Provide the [x, y] coordinate of the cell's center where the given text is located.  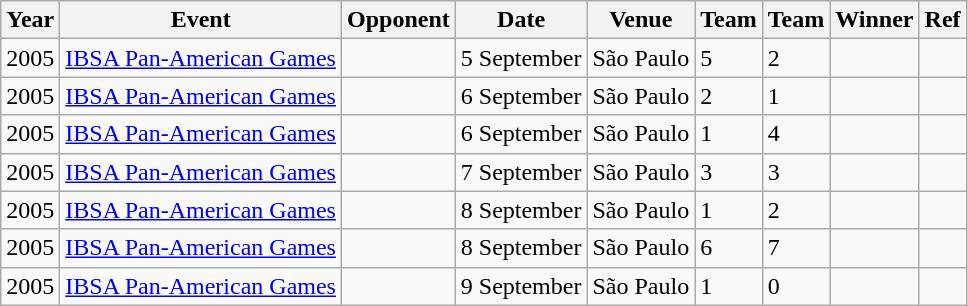
7 September [521, 172]
Winner [874, 20]
Year [30, 20]
4 [796, 134]
Event [201, 20]
Opponent [398, 20]
9 September [521, 286]
7 [796, 248]
Ref [942, 20]
Date [521, 20]
Venue [641, 20]
0 [796, 286]
6 [729, 248]
5 September [521, 58]
5 [729, 58]
